Pinpoint the cell where the given text exists, returning its (x, y) midpoint coordinate. 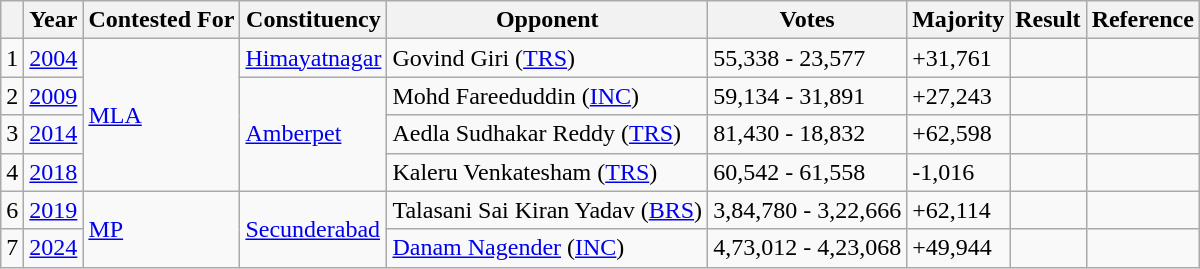
Constituency (314, 20)
81,430 - 18,832 (808, 134)
2009 (54, 96)
1 (12, 58)
60,542 - 61,558 (808, 172)
4,73,012 - 4,23,068 (808, 248)
2024 (54, 248)
+31,761 (958, 58)
Aedla Sudhakar Reddy (TRS) (548, 134)
+27,243 (958, 96)
Contested For (162, 20)
2014 (54, 134)
Talasani Sai Kiran Yadav (BRS) (548, 210)
7 (12, 248)
Result (1048, 20)
-1,016 (958, 172)
Secunderabad (314, 229)
Amberpet (314, 134)
Kaleru Venkatesham (TRS) (548, 172)
3 (12, 134)
Himayatnagar (314, 58)
6 (12, 210)
3,84,780 - 3,22,666 (808, 210)
+62,598 (958, 134)
Reference (1142, 20)
Majority (958, 20)
2004 (54, 58)
Votes (808, 20)
2018 (54, 172)
Year (54, 20)
+62,114 (958, 210)
Govind Giri (TRS) (548, 58)
Danam Nagender (INC) (548, 248)
Opponent (548, 20)
+49,944 (958, 248)
55,338 - 23,577 (808, 58)
59,134 - 31,891 (808, 96)
4 (12, 172)
MLA (162, 115)
MP (162, 229)
2019 (54, 210)
2 (12, 96)
Mohd Fareeduddin (INC) (548, 96)
